Find where the given text appears and provide that cell's center as [X, Y] coordinate. 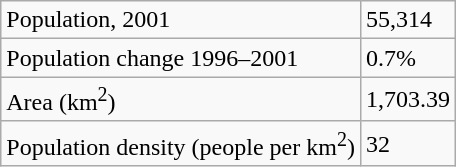
Population density (people per km2) [181, 144]
Population change 1996–2001 [181, 58]
Population, 2001 [181, 20]
32 [408, 144]
0.7% [408, 58]
Area (km2) [181, 100]
1,703.39 [408, 100]
55,314 [408, 20]
